From the cell containing the given text, extract its center point as (X, Y) coordinate. 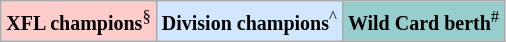
Division champions^ (249, 21)
XFL champions§ (79, 21)
Wild Card berth# (423, 21)
